Detect which cell encompasses the target text, then output its [x, y] center coordinate. 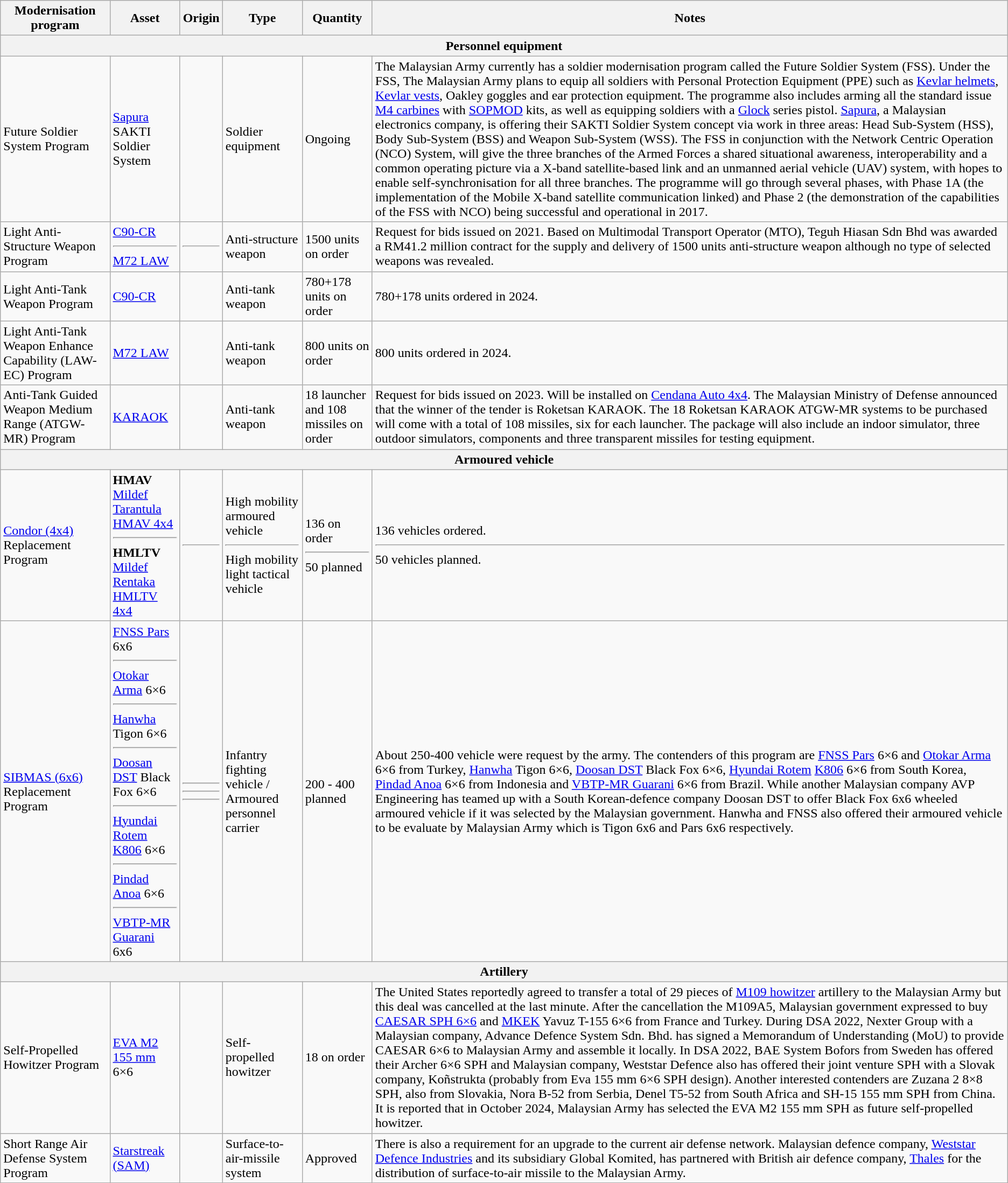
Artillery [504, 971]
Short Range Air Defense System Program [55, 1158]
KARAOK [145, 417]
Condor (4x4) Replacement Program [55, 545]
Quantity [337, 18]
Light Anti-Structure Weapon Program [55, 247]
800 units ordered in 2024. [690, 353]
Surface-to-air-missile system [262, 1158]
780+178 units ordered in 2024. [690, 296]
Light Anti-Tank Weapon Program [55, 296]
1500 units on order [337, 247]
Modernisation program [55, 18]
18 on order [337, 1058]
Soldier equipment [262, 139]
136 on order 50 planned [337, 545]
Asset [145, 18]
Notes [690, 18]
Infantry fighting vehicle / Armoured personnel carrier [262, 791]
Anti-Tank Guided Weapon Medium Range (ATGW-MR) Program [55, 417]
Light Anti-Tank Weapon Enhance Capability (LAW-EC) Program [55, 353]
SIBMAS (6x6) Replacement Program [55, 791]
HMAVMildef Tarantula HMAV 4x4 HMLTV Mildef Rentaka HMLTV 4x4 [145, 545]
EVA M2 155 mm 6×6 [145, 1058]
Anti-structure weapon [262, 247]
Ongoing [337, 139]
Approved [337, 1158]
Origin [201, 18]
136 vehicles ordered. 50 vehicles planned. [690, 545]
Personnel equipment [504, 46]
800 units on order [337, 353]
C90-CR M72 LAW [145, 247]
C90-CR [145, 296]
Starstreak (SAM) [145, 1158]
Armoured vehicle [504, 459]
Self-Propelled Howitzer Program [55, 1058]
Self-propelled howitzer [262, 1058]
Type [262, 18]
Future Soldier System Program [55, 139]
FNSS Pars 6x6 Otokar Arma 6×6Hanwha Tigon 6×6Doosan DST Black Fox 6×6Hyundai Rotem K806 6×6Pindad Anoa 6×6 VBTP-MR Guarani 6x6 [145, 791]
18 launcher and 108 missiles on order [337, 417]
Sapura SAKTI Soldier System [145, 139]
780+178 units on order [337, 296]
M72 LAW [145, 353]
High mobility armoured vehicle High mobility light tactical vehicle [262, 545]
200 - 400 planned [337, 791]
